Locate the cell with the specified text and output its (x, y) center coordinate. 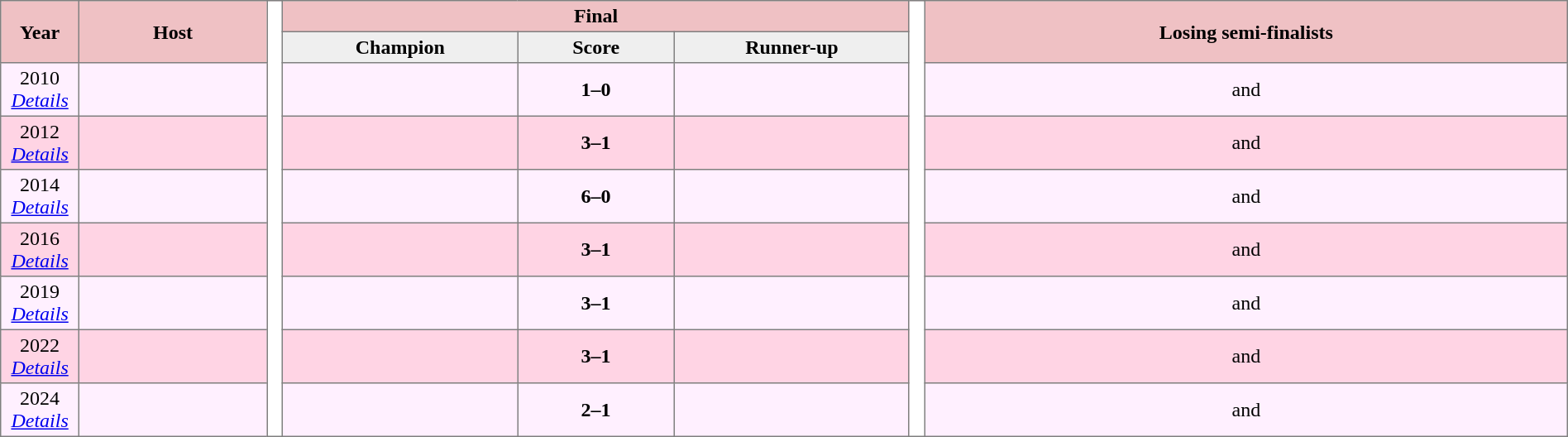
2022Details (40, 356)
Score (595, 47)
2016Details (40, 249)
Year (40, 31)
1–0 (595, 89)
Losing semi-finalists (1245, 31)
Runner-up (791, 47)
2012Details (40, 142)
2010Details (40, 89)
2014Details (40, 196)
6–0 (595, 196)
Champion (400, 47)
2019Details (40, 303)
2024Details (40, 410)
2–1 (595, 410)
Final (596, 17)
Host (172, 31)
